Provide the (X, Y) coordinate of the cell's center where the given text is located.  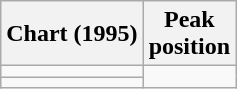
Chart (1995) (72, 34)
Peakposition (189, 34)
